Search for the cell housing the specified text and yield its (X, Y) center coordinate. 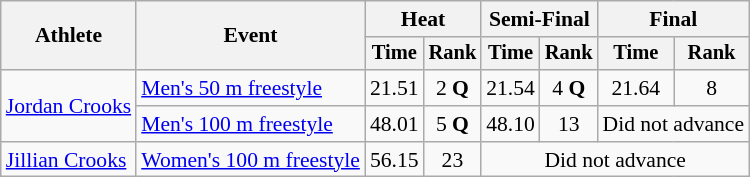
Jordan Crooks (68, 106)
Athlete (68, 36)
21.51 (394, 88)
21.64 (636, 88)
Final (673, 19)
8 (712, 88)
5 Q (453, 124)
4 Q (569, 88)
Semi-Final (539, 19)
Men's 100 m freestyle (250, 124)
48.01 (394, 124)
Did not advance (673, 124)
48.10 (510, 124)
21.54 (510, 88)
Event (250, 36)
2 Q (453, 88)
13 (569, 124)
Men's 50 m freestyle (250, 88)
Heat (423, 19)
